Return [X, Y] of the center of cell containing provided text 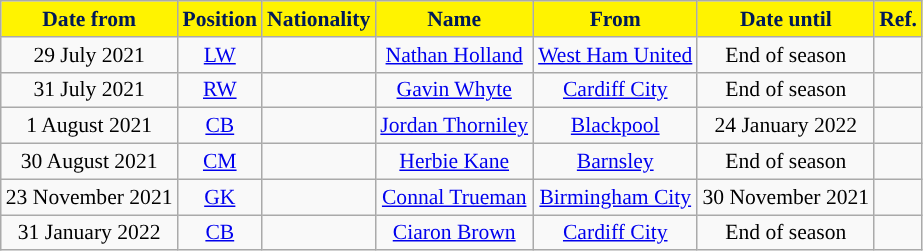
Birmingham City [615, 197]
Date until [786, 19]
Blackpool [615, 126]
Ciaron Brown [454, 233]
LW [220, 55]
31 January 2022 [90, 233]
Barnsley [615, 162]
CM [220, 162]
30 August 2021 [90, 162]
West Ham United [615, 55]
From [615, 19]
Herbie Kane [454, 162]
29 July 2021 [90, 55]
Connal Trueman [454, 197]
Nathan Holland [454, 55]
RW [220, 90]
Position [220, 19]
Gavin Whyte [454, 90]
24 January 2022 [786, 126]
GK [220, 197]
30 November 2021 [786, 197]
Date from [90, 19]
1 August 2021 [90, 126]
Name [454, 19]
Ref. [898, 19]
Nationality [318, 19]
23 November 2021 [90, 197]
Jordan Thorniley [454, 126]
31 July 2021 [90, 90]
